Detect which cell encompasses the target text, then output its [X, Y] center coordinate. 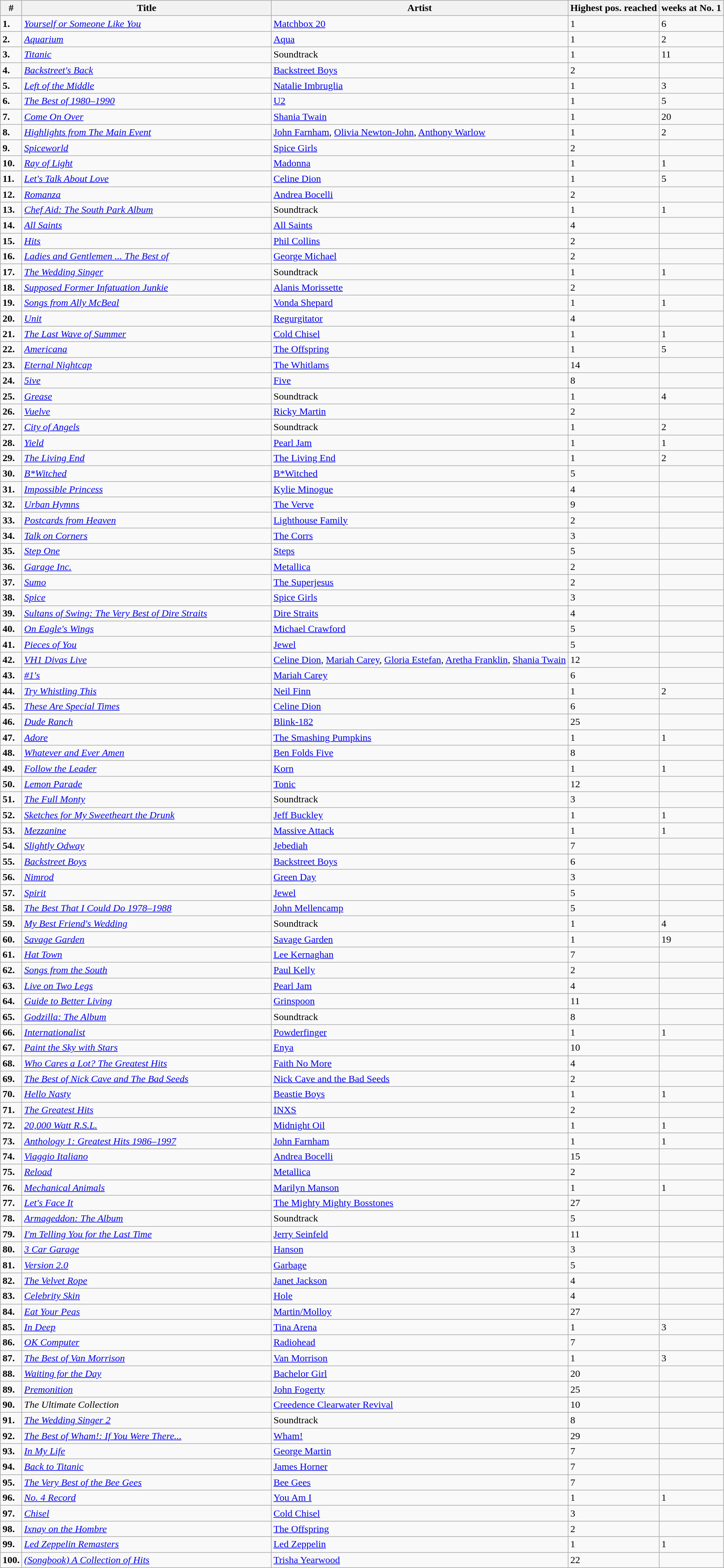
Wham! [420, 1435]
# [11, 8]
Whatever and Ever Amen [147, 753]
22 [613, 1560]
Neil Finn [420, 691]
99. [11, 1544]
97. [11, 1513]
John Mellencamp [420, 908]
Highest pos. reached [613, 8]
Talk on Corners [147, 536]
82. [11, 1281]
89. [11, 1389]
24. [11, 380]
88. [11, 1374]
55. [11, 861]
25. [11, 396]
Urban Hymns [147, 505]
Mezzanine [147, 830]
2. [11, 39]
Mariah Carey [420, 675]
Blink-182 [420, 722]
31. [11, 489]
Artist [420, 8]
Marilyn Manson [420, 1188]
My Best Friend's Wedding [147, 923]
Spiceworld [147, 148]
The Wedding Singer 2 [147, 1420]
Five [420, 380]
Bee Gees [420, 1482]
Left of the Middle [147, 86]
Lee Kernaghan [420, 955]
I'm Telling You for the Last Time [147, 1234]
17. [11, 272]
Alanis Morissette [420, 287]
Let's Face It [147, 1203]
9 [613, 505]
Supposed Former Infatuation Junkie [147, 287]
63. [11, 986]
Let's Talk About Love [147, 179]
Faith No More [420, 1063]
27. [11, 427]
Hello Nasty [147, 1094]
John Farnham, Olivia Newton-John, Anthony Warlow [420, 132]
Pieces of You [147, 644]
Steps [420, 551]
34. [11, 536]
19 [691, 939]
George Martin [420, 1451]
47. [11, 738]
Jeff Buckley [420, 815]
Hanson [420, 1250]
Jebediah [420, 846]
29. [11, 458]
49. [11, 769]
45. [11, 707]
The Mighty Mighty Bosstones [420, 1203]
15 [613, 1156]
14 [613, 365]
Waiting for the Day [147, 1374]
The Greatest Hits [147, 1110]
5ive [147, 380]
40. [11, 629]
52. [11, 815]
VH1 Divas Live [147, 660]
91. [11, 1420]
Hole [420, 1296]
85. [11, 1327]
Michael Crawford [420, 629]
Enya [420, 1048]
Shania Twain [420, 117]
Aqua [420, 39]
Creedence Clearwater Revival [420, 1405]
90. [11, 1405]
69. [11, 1079]
42. [11, 660]
The Best That I Could Do 1978–1988 [147, 908]
62. [11, 970]
23. [11, 365]
84. [11, 1312]
Garage Inc. [147, 567]
Paul Kelly [420, 970]
weeks at No. 1 [691, 8]
Chef Aid: The South Park Album [147, 210]
Dude Ranch [147, 722]
Nick Cave and the Bad Seeds [420, 1079]
78. [11, 1219]
U2 [420, 101]
Viaggio Italiano [147, 1156]
Korn [420, 769]
John Fogerty [420, 1389]
65. [11, 1017]
Madonna [420, 163]
71. [11, 1110]
Yield [147, 442]
41. [11, 644]
Romanza [147, 194]
73. [11, 1141]
94. [11, 1467]
Armageddon: The Album [147, 1219]
57. [11, 892]
20. [11, 318]
Internationalist [147, 1032]
60. [11, 939]
3 Car Garage [147, 1250]
80. [11, 1250]
36. [11, 567]
Nimrod [147, 877]
Bachelor Girl [420, 1374]
Dire Straits [420, 613]
46. [11, 722]
92. [11, 1435]
Guide to Better Living [147, 1001]
Aquarium [147, 39]
Green Day [420, 877]
28. [11, 442]
Titanic [147, 55]
95. [11, 1482]
Lighthouse Family [420, 520]
#1's [147, 675]
The Very Best of the Bee Gees [147, 1482]
Phil Collins [420, 241]
58. [11, 908]
Reload [147, 1172]
OK Computer [147, 1343]
Anthology 1: Greatest Hits 1986–1997 [147, 1141]
The Best of Nick Cave and The Bad Seeds [147, 1079]
Matchbox 20 [420, 24]
Tonic [420, 784]
15. [11, 241]
Natalie Imbruglia [420, 86]
79. [11, 1234]
22. [11, 349]
56. [11, 877]
Janet Jackson [420, 1281]
The Last Wave of Summer [147, 334]
Songs from the South [147, 970]
74. [11, 1156]
Chisel [147, 1513]
72. [11, 1125]
In My Life [147, 1451]
Jerry Seinfeld [420, 1234]
38. [11, 598]
The Best of Van Morrison [147, 1358]
70. [11, 1094]
35. [11, 551]
INXS [420, 1110]
Kylie Minogue [420, 489]
Yourself or Someone Like You [147, 24]
City of Angels [147, 427]
Title [147, 8]
33. [11, 520]
Live on Two Legs [147, 986]
13. [11, 210]
The Superjesus [420, 582]
Ladies and Gentlemen ... The Best of [147, 256]
The Whitlams [420, 365]
The Full Monty [147, 799]
68. [11, 1063]
6. [11, 101]
George Michael [420, 256]
On Eagle's Wings [147, 629]
Slightly Odway [147, 846]
5. [11, 86]
66. [11, 1032]
James Horner [420, 1467]
7. [11, 117]
48. [11, 753]
75. [11, 1172]
Eternal Nightcap [147, 365]
Try Whistling This [147, 691]
Martin/Molloy [420, 1312]
Lemon Parade [147, 784]
14. [11, 225]
29 [613, 1435]
39. [11, 613]
The Verve [420, 505]
Vuelve [147, 411]
98. [11, 1529]
81. [11, 1265]
Premonition [147, 1389]
Vonda Shepard [420, 303]
Godzilla: The Album [147, 1017]
96. [11, 1498]
21. [11, 334]
Van Morrison [420, 1358]
Americana [147, 349]
3. [11, 55]
Unit [147, 318]
Backstreet's Back [147, 70]
19. [11, 303]
100. [11, 1560]
You Am I [420, 1498]
The Ultimate Collection [147, 1405]
The Smashing Pumpkins [420, 738]
No. 4 Record [147, 1498]
The Velvet Rope [147, 1281]
11. [11, 179]
Massive Attack [420, 830]
The Corrs [420, 536]
Ray of Light [147, 163]
10. [11, 163]
Beastie Boys [420, 1094]
Spirit [147, 892]
Paint the Sky with Stars [147, 1048]
50. [11, 784]
Celebrity Skin [147, 1296]
Grinspoon [420, 1001]
51. [11, 799]
These Are Special Times [147, 707]
Regurgitator [420, 318]
Celine Dion, Mariah Carey, Gloria Estefan, Aretha Franklin, Shania Twain [420, 660]
43. [11, 675]
In Deep [147, 1327]
Follow the Leader [147, 769]
Postcards from Heaven [147, 520]
Mechanical Animals [147, 1188]
Ricky Martin [420, 411]
Hat Town [147, 955]
Version 2.0 [147, 1265]
Highlights from The Main Event [147, 132]
Led Zeppelin [420, 1544]
77. [11, 1203]
20,000 Watt R.S.L. [147, 1125]
30. [11, 474]
John Farnham [420, 1141]
32. [11, 505]
Spice [147, 598]
44. [11, 691]
9. [11, 148]
Ben Folds Five [420, 753]
Sumo [147, 582]
Tina Arena [420, 1327]
59. [11, 923]
Grease [147, 396]
1. [11, 24]
87. [11, 1358]
54. [11, 846]
26. [11, 411]
16. [11, 256]
(Songbook) A Collection of Hits [147, 1560]
76. [11, 1188]
61. [11, 955]
Who Cares a Lot? The Greatest Hits [147, 1063]
4. [11, 70]
Powderfinger [420, 1032]
Impossible Princess [147, 489]
Sultans of Swing: The Very Best of Dire Straits [147, 613]
12. [11, 194]
Hits [147, 241]
Step One [147, 551]
Eat Your Peas [147, 1312]
The Best of 1980–1990 [147, 101]
83. [11, 1296]
8. [11, 132]
Radiohead [420, 1343]
67. [11, 1048]
Back to Titanic [147, 1467]
Ixnay on the Hombre [147, 1529]
Garbage [420, 1265]
Led Zeppelin Remasters [147, 1544]
53. [11, 830]
Midnight Oil [420, 1125]
93. [11, 1451]
86. [11, 1343]
18. [11, 287]
Songs from Ally McBeal [147, 303]
Sketches for My Sweetheart the Drunk [147, 815]
The Best of Wham!: If You Were There... [147, 1435]
Trisha Yearwood [420, 1560]
Adore [147, 738]
64. [11, 1001]
The Wedding Singer [147, 272]
37. [11, 582]
Come On Over [147, 117]
